Extract the [x, y] coordinate from the center of the cell holding the provided text.  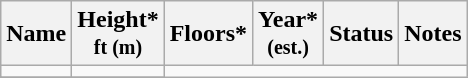
Notes [433, 34]
Status [362, 34]
Name [36, 34]
Year*(est.) [288, 34]
Height*ft (m) [118, 34]
Floors* [208, 34]
